Return the (x, y) coordinate for the center point of the cell that contains the specified text.  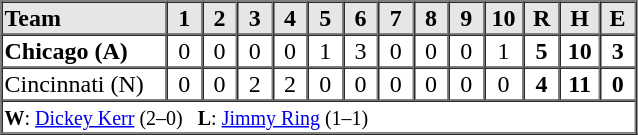
Cincinnati (N) (84, 84)
Chicago (A) (84, 50)
H (580, 18)
R (542, 18)
6 (360, 18)
9 (466, 18)
W: Dickey Kerr (2–0) L: Jimmy Ring (1–1) (319, 116)
E (618, 18)
Team (84, 18)
7 (396, 18)
11 (580, 84)
8 (430, 18)
